From the cell containing the given text, extract its center point as (X, Y) coordinate. 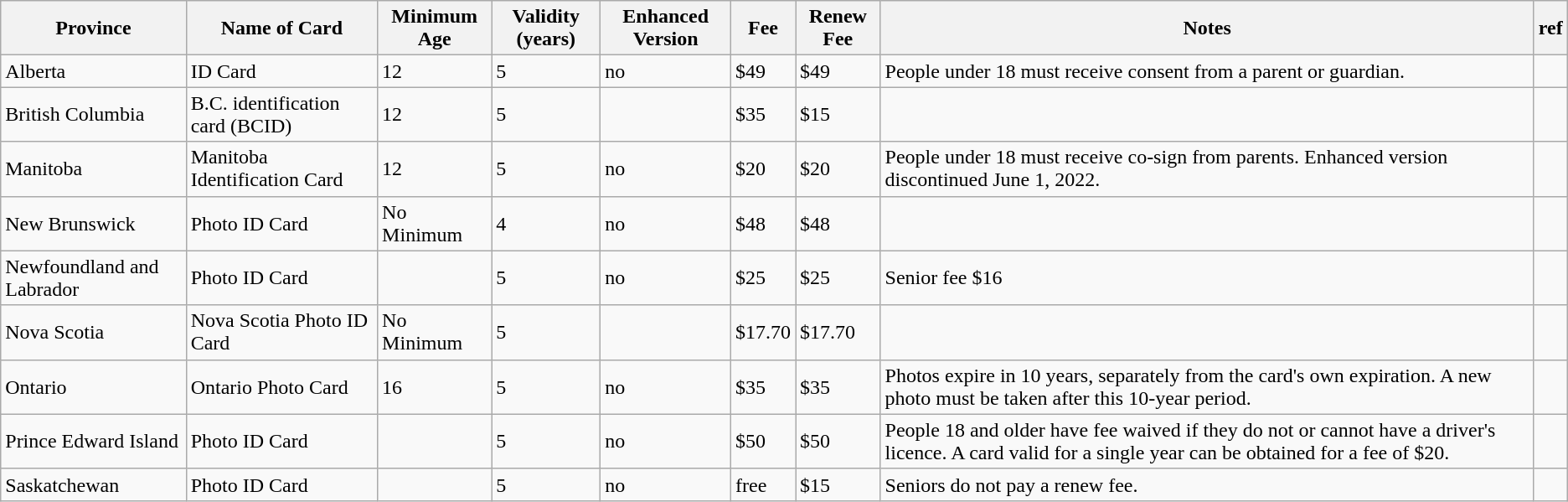
16 (435, 387)
Senior fee $16 (1207, 278)
Ontario (94, 387)
Prince Edward Island (94, 441)
4 (546, 223)
Province (94, 28)
Ontario Photo Card (281, 387)
Photos expire in 10 years, separately from the card's own expiration. A new photo must be taken after this 10-year period. (1207, 387)
Validity (years) (546, 28)
ID Card (281, 71)
People under 18 must receive co-sign from parents. Enhanced version discontinued June 1, 2022. (1207, 169)
B.C. identification card (BCID) (281, 114)
British Columbia (94, 114)
Saskatchewan (94, 484)
free (762, 484)
Enhanced Version (666, 28)
Nova Scotia (94, 332)
Alberta (94, 71)
Manitoba (94, 169)
Seniors do not pay a renew fee. (1207, 484)
Minimum Age (435, 28)
Newfoundland and Labrador (94, 278)
Manitoba Identification Card (281, 169)
People under 18 must receive consent from a parent or guardian. (1207, 71)
ref (1550, 28)
Fee (762, 28)
Renew Fee (838, 28)
Notes (1207, 28)
New Brunswick (94, 223)
Name of Card (281, 28)
Nova Scotia Photo ID Card (281, 332)
